Capture the cell that displays the provided text and extract its [X, Y] central coordinate. 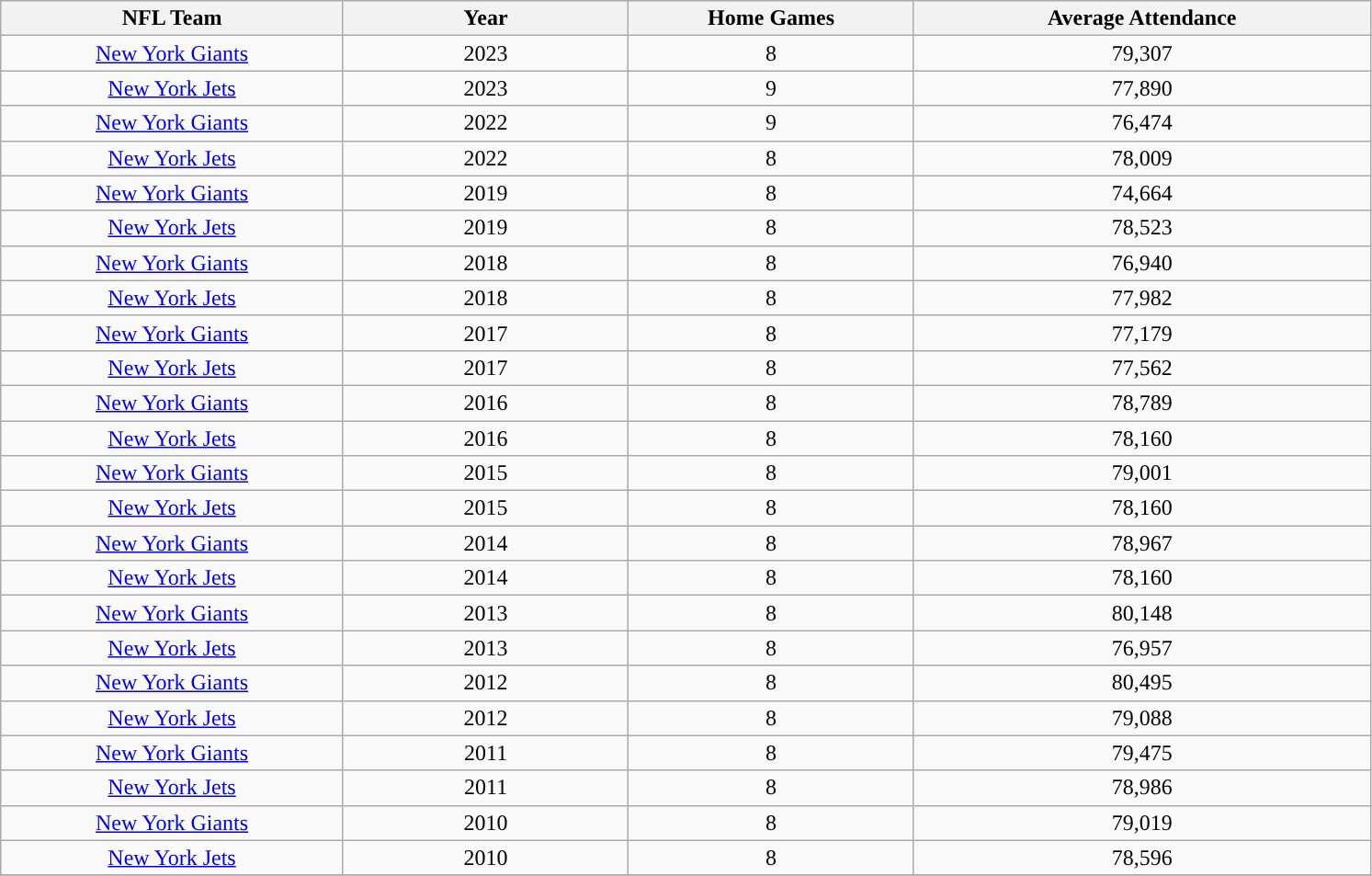
Average Attendance [1141, 18]
74,664 [1141, 193]
80,148 [1141, 613]
76,957 [1141, 648]
77,890 [1141, 88]
78,009 [1141, 158]
79,001 [1141, 473]
77,562 [1141, 368]
Home Games [771, 18]
76,474 [1141, 123]
79,088 [1141, 718]
79,019 [1141, 823]
Year [485, 18]
78,789 [1141, 403]
80,495 [1141, 683]
79,307 [1141, 53]
76,940 [1141, 263]
79,475 [1141, 753]
78,967 [1141, 543]
NFL Team [173, 18]
78,596 [1141, 858]
77,179 [1141, 333]
77,982 [1141, 298]
78,523 [1141, 228]
78,986 [1141, 788]
